Locate the cell with the specified text and output its [x, y] center coordinate. 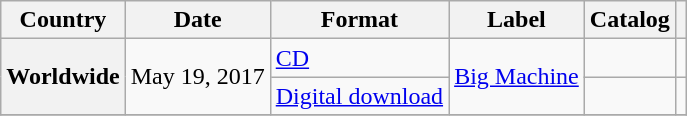
CD [359, 58]
Catalog [630, 20]
Big Machine [517, 77]
Date [198, 20]
Country [63, 20]
Digital download [359, 96]
May 19, 2017 [198, 77]
Label [517, 20]
Worldwide [63, 77]
Format [359, 20]
